Extract the (X, Y) coordinate from the center of the cell holding the provided text.  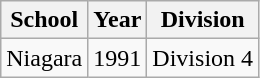
Niagara (44, 58)
Division (203, 20)
Year (118, 20)
1991 (118, 58)
Division 4 (203, 58)
School (44, 20)
